From the cell containing the given text, extract its center point as (X, Y) coordinate. 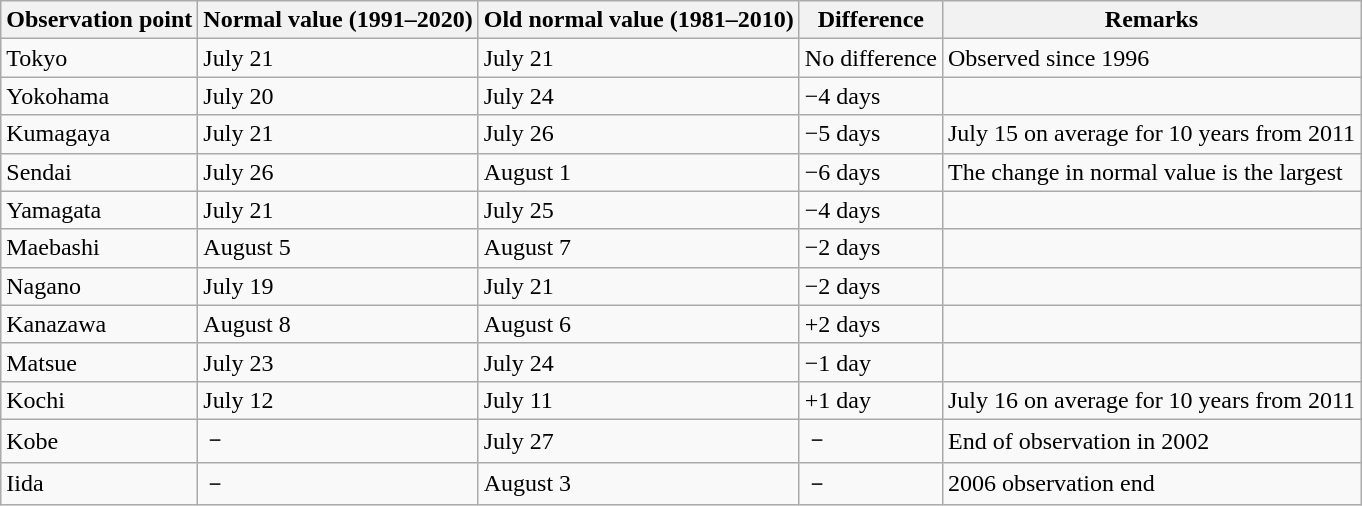
Nagano (100, 286)
July 20 (338, 96)
Difference (870, 20)
Tokyo (100, 58)
Kobe (100, 440)
Old normal value (1981–2010) (638, 20)
+1 day (870, 400)
Sendai (100, 172)
August 1 (638, 172)
−6 days (870, 172)
Observation point (100, 20)
End of observation in 2002 (1151, 440)
The change in normal value is the largest (1151, 172)
Kumagaya (100, 134)
Remarks (1151, 20)
Yokohama (100, 96)
July 23 (338, 362)
July 19 (338, 286)
Maebashi (100, 248)
July 25 (638, 210)
Kanazawa (100, 324)
July 16 on average for 10 years from 2011 (1151, 400)
August 8 (338, 324)
Normal value (1991–2020) (338, 20)
July 15 on average for 10 years from 2011 (1151, 134)
Iida (100, 484)
Yamagata (100, 210)
−5 days (870, 134)
July 11 (638, 400)
July 27 (638, 440)
August 6 (638, 324)
July 12 (338, 400)
Kochi (100, 400)
−1 day (870, 362)
+2 days (870, 324)
August 7 (638, 248)
No difference (870, 58)
Matsue (100, 362)
August 5 (338, 248)
Observed since 1996 (1151, 58)
August 3 (638, 484)
2006 observation end (1151, 484)
